Detect which cell encompasses the target text, then output its [X, Y] center coordinate. 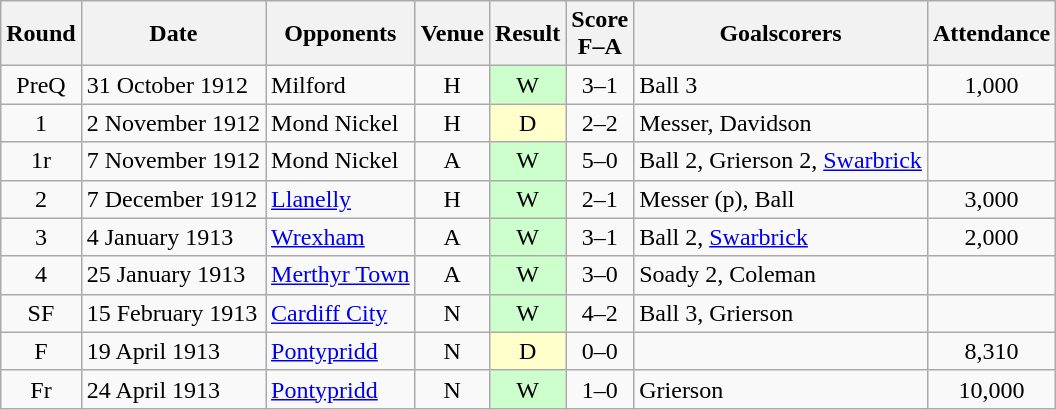
7 December 1912 [173, 199]
5–0 [600, 161]
1 [41, 123]
25 January 1913 [173, 275]
Opponents [341, 34]
Fr [41, 389]
Attendance [991, 34]
Round [41, 34]
1r [41, 161]
24 April 1913 [173, 389]
Messer (p), Ball [781, 199]
Cardiff City [341, 313]
Milford [341, 85]
15 February 1913 [173, 313]
10,000 [991, 389]
2–1 [600, 199]
Result [527, 34]
2,000 [991, 237]
19 April 1913 [173, 351]
F [41, 351]
SF [41, 313]
7 November 1912 [173, 161]
Merthyr Town [341, 275]
PreQ [41, 85]
1–0 [600, 389]
Ball 2, Grierson 2, Swarbrick [781, 161]
Messer, Davidson [781, 123]
Ball 3, Grierson [781, 313]
2 November 1912 [173, 123]
Date [173, 34]
2 [41, 199]
1,000 [991, 85]
4 [41, 275]
Ball 3 [781, 85]
ScoreF–A [600, 34]
Venue [452, 34]
Wrexham [341, 237]
3–0 [600, 275]
Llanelly [341, 199]
Goalscorers [781, 34]
Ball 2, Swarbrick [781, 237]
4 January 1913 [173, 237]
8,310 [991, 351]
3 [41, 237]
4–2 [600, 313]
2–2 [600, 123]
Grierson [781, 389]
31 October 1912 [173, 85]
0–0 [600, 351]
3,000 [991, 199]
Soady 2, Coleman [781, 275]
